Locate the cell with the specified text and output its (x, y) center coordinate. 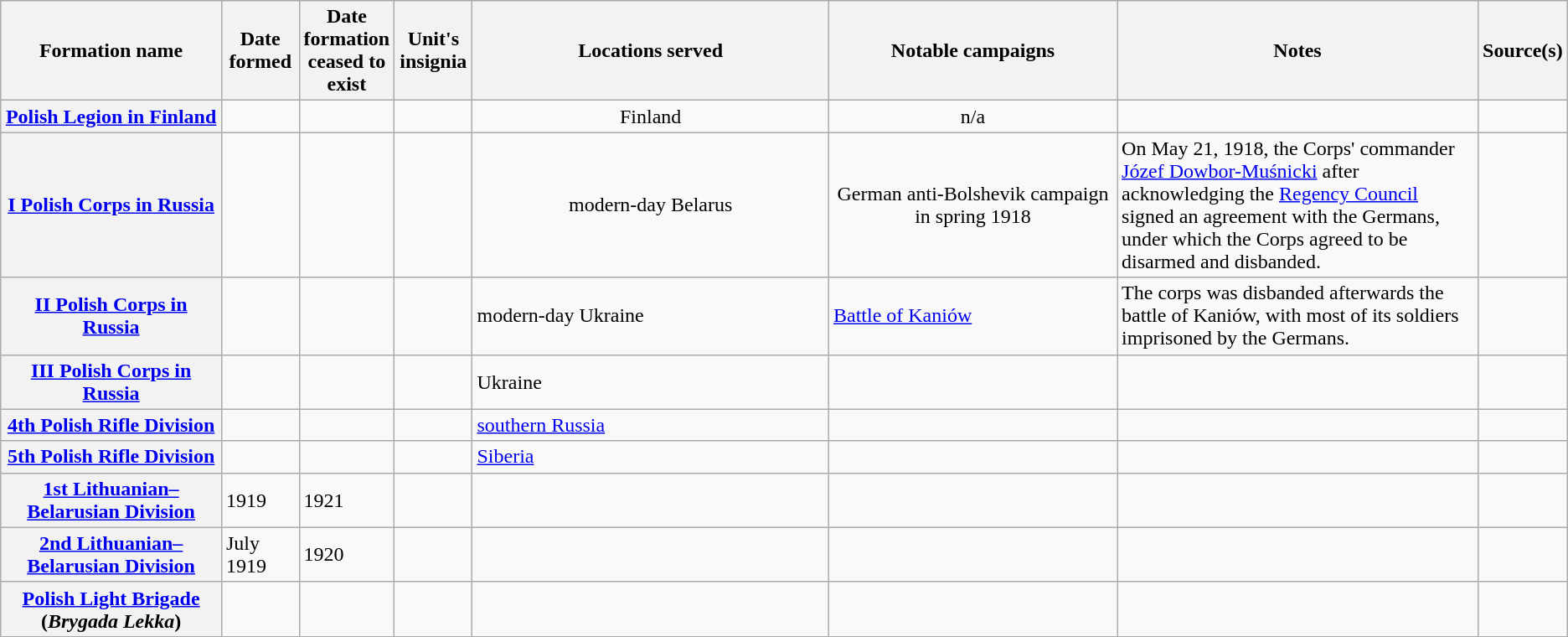
modern-day Ukraine (650, 316)
Formation name (111, 50)
1920 (347, 555)
Ukraine (650, 382)
modern-day Belarus (650, 205)
Date formed (260, 50)
Polish Legion in Finland (111, 117)
2nd Lithuanian–Belarusian Division (111, 555)
I Polish Corps in Russia (111, 205)
Notes (1298, 50)
Battle of Kaniów (972, 316)
1921 (347, 500)
Date formation ceased to exist (347, 50)
Locations served (650, 50)
German anti-Bolshevik campaign in spring 1918 (972, 205)
Notable campaigns (972, 50)
southern Russia (650, 425)
1919 (260, 500)
1st Lithuanian–Belarusian Division (111, 500)
Polish Light Brigade (Brygada Lekka) (111, 609)
July 1919 (260, 555)
The corps was disbanded afterwards the battle of Kaniów, with most of its soldiers imprisoned by the Germans. (1298, 316)
Siberia (650, 457)
5th Polish Rifle Division (111, 457)
4th Polish Rifle Division (111, 425)
n/a (972, 117)
Unit's insignia (434, 50)
III Polish Corps in Russia (111, 382)
Source(s) (1523, 50)
Finland (650, 117)
II Polish Corps in Russia (111, 316)
